Search for the cell housing the specified text and yield its (X, Y) center coordinate. 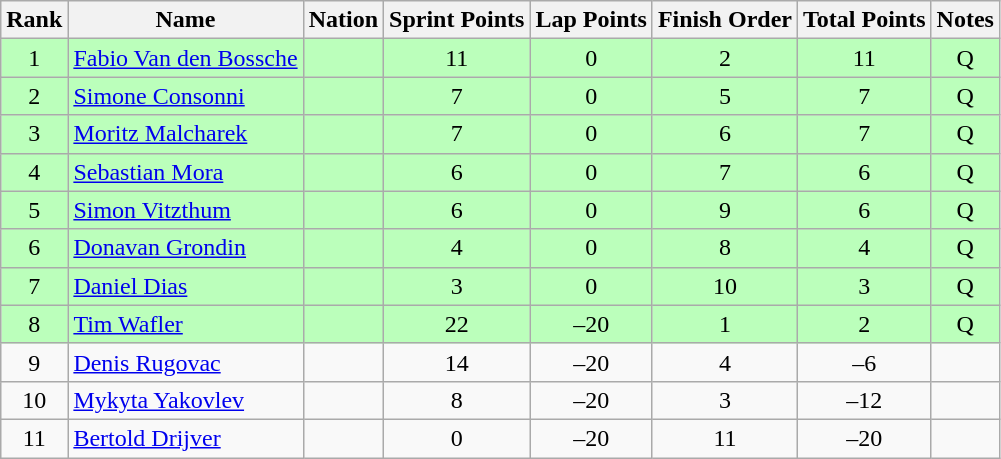
Sebastian Mora (186, 172)
Sprint Points (457, 20)
Total Points (864, 20)
Denis Rugovac (186, 362)
Bertold Drijver (186, 438)
Tim Wafler (186, 324)
14 (457, 362)
Mykyta Yakovlev (186, 400)
Name (186, 20)
Daniel Dias (186, 286)
Donavan Grondin (186, 248)
Rank (34, 20)
–6 (864, 362)
Notes (965, 20)
22 (457, 324)
Simone Consonni (186, 96)
Moritz Malcharek (186, 134)
Finish Order (724, 20)
Simon Vitzthum (186, 210)
Nation (343, 20)
Fabio Van den Bossche (186, 58)
–12 (864, 400)
Lap Points (591, 20)
